Find where the given text appears and provide that cell's center as [X, Y] coordinate. 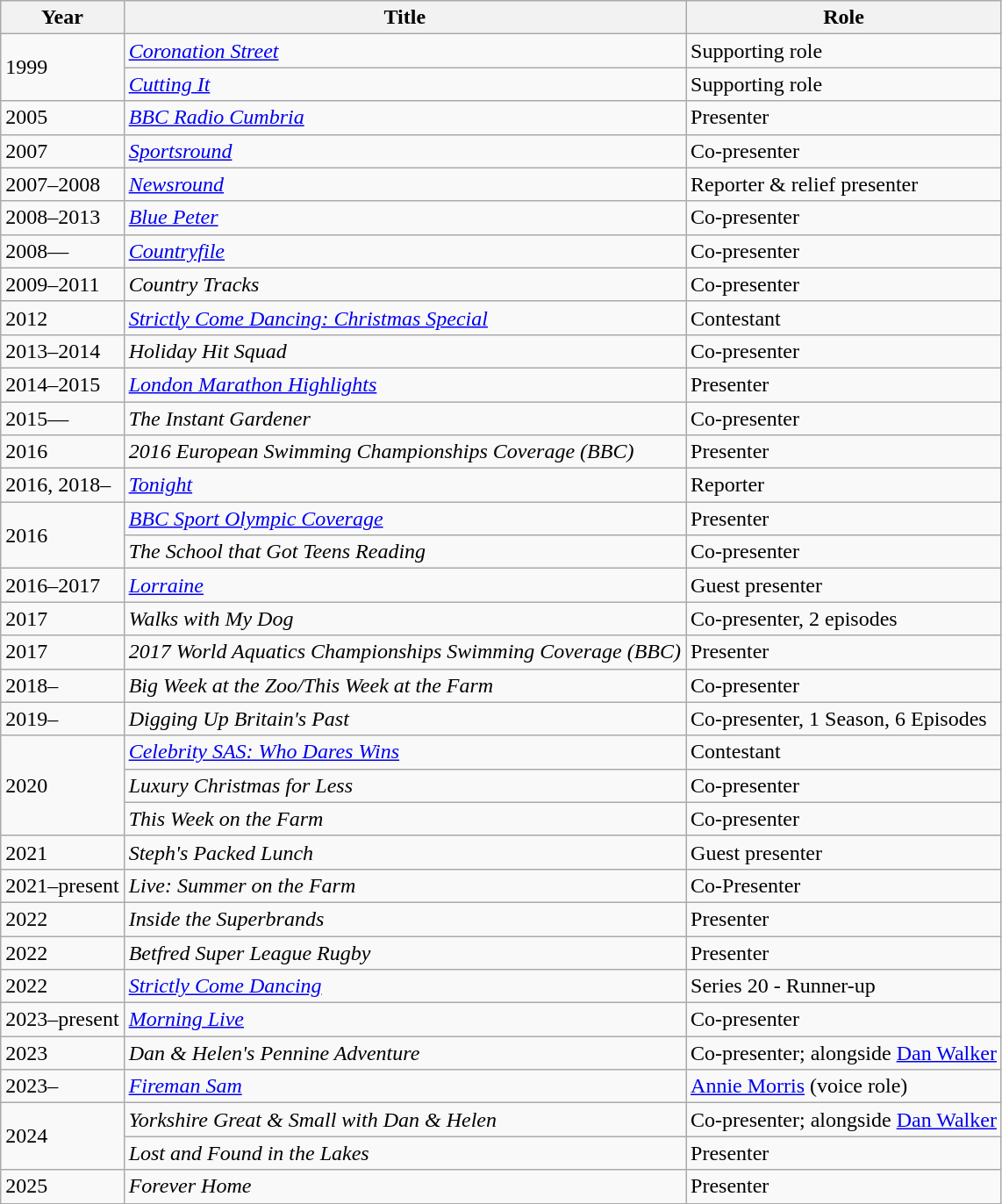
2013–2014 [62, 351]
Year [62, 18]
2008— [62, 251]
Lorraine [404, 585]
Title [404, 18]
Morning Live [404, 1020]
2021–present [62, 885]
2023–present [62, 1020]
2009–2011 [62, 284]
2007 [62, 151]
2017 World Aquatics Championships Swimming Coverage (BBC) [404, 652]
Cutting It [404, 84]
Lost and Found in the Lakes [404, 1153]
Tonight [404, 485]
2016 European Swimming Championships Coverage (BBC) [404, 452]
2019– [62, 719]
Yorkshire Great & Small with Dan & Helen [404, 1120]
BBC Sport Olympic Coverage [404, 519]
Strictly Come Dancing: Christmas Special [404, 318]
BBC Radio Cumbria [404, 118]
Series 20 - Runner-up [844, 986]
Reporter & relief presenter [844, 184]
London Marathon Highlights [404, 384]
Dan & Helen's Pennine Adventure [404, 1053]
2016, 2018– [62, 485]
2007–2008 [62, 184]
The School that Got Teens Reading [404, 552]
Sportsround [404, 151]
Coronation Street [404, 51]
2021 [62, 852]
The Instant Gardener [404, 419]
2020 [62, 785]
Luxury Christmas for Less [404, 785]
Celebrity SAS: Who Dares Wins [404, 752]
Walks with My Dog [404, 619]
2014–2015 [62, 384]
Inside the Superbrands [404, 919]
Steph's Packed Lunch [404, 852]
Forever Home [404, 1186]
Live: Summer on the Farm [404, 885]
Role [844, 18]
Strictly Come Dancing [404, 986]
2024 [62, 1136]
Betfred Super League Rugby [404, 952]
2023– [62, 1086]
Blue Peter [404, 218]
Fireman Sam [404, 1086]
Countryfile [404, 251]
2008–2013 [62, 218]
Reporter [844, 485]
2025 [62, 1186]
1999 [62, 68]
Big Week at the Zoo/This Week at the Farm [404, 685]
Holiday Hit Squad [404, 351]
Co-presenter, 1 Season, 6 Episodes [844, 719]
Digging Up Britain's Past [404, 719]
2005 [62, 118]
Newsround [404, 184]
2012 [62, 318]
2023 [62, 1053]
Co-Presenter [844, 885]
Co-presenter, 2 episodes [844, 619]
2016–2017 [62, 585]
2018– [62, 685]
Annie Morris (voice role) [844, 1086]
2015— [62, 419]
This Week on the Farm [404, 819]
Country Tracks [404, 284]
